From the cell containing the given text, extract its center point as [x, y] coordinate. 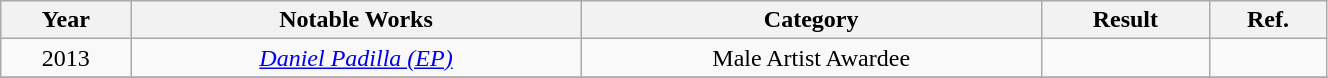
Category [811, 20]
Ref. [1268, 20]
Daniel Padilla (EP) [356, 58]
Year [66, 20]
2013 [66, 58]
Notable Works [356, 20]
Result [1125, 20]
Male Artist Awardee [811, 58]
